Identify which cell holds the provided text, then report its (X, Y) central coordinate. 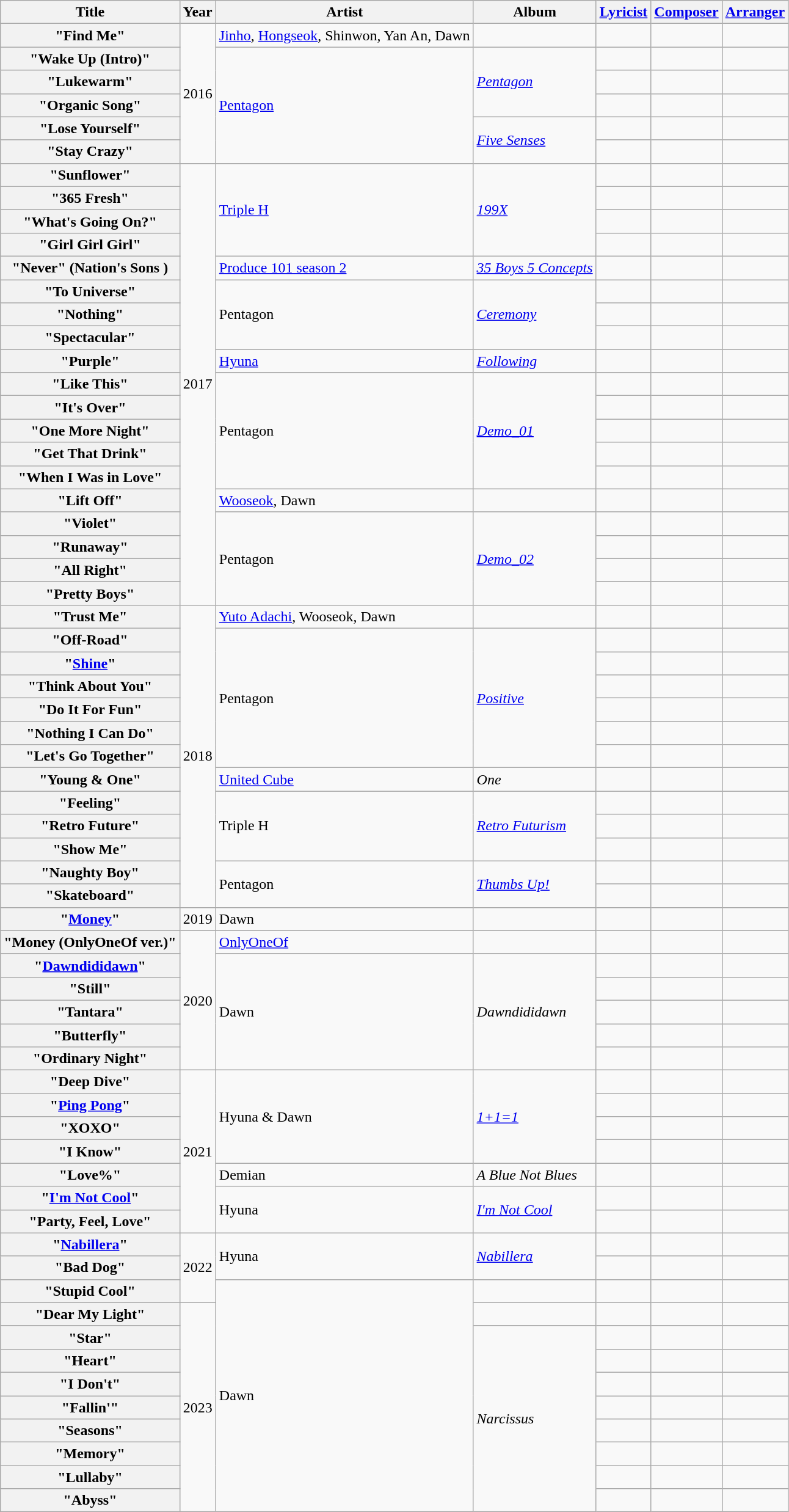
2019 (198, 919)
"Trust Me" (90, 616)
"Lose Yourself" (90, 128)
"Spectacular" (90, 338)
"Seasons" (90, 1431)
Dawndididawn (535, 1012)
"Lukewarm" (90, 82)
Ceremony (535, 315)
Album (535, 12)
I'm Not Cool (535, 1210)
"Lift Off" (90, 500)
"Deep Dive" (90, 1082)
Following (535, 361)
"Money" (90, 919)
"Pretty Boys" (90, 593)
2023 (198, 1408)
Composer (686, 12)
"Money (OnlyOneOf ver.)" (90, 942)
"Party, Feel, Love" (90, 1221)
"I'm Not Cool" (90, 1198)
Five Senses (535, 140)
"Purple" (90, 361)
"I Know" (90, 1152)
"Abyss" (90, 1500)
"Skateboard" (90, 896)
"Star" (90, 1337)
"To Universe" (90, 291)
"All Right" (90, 570)
Year (198, 12)
"It's Over" (90, 407)
"Dear My Light" (90, 1314)
"Nothing" (90, 315)
1+1=1 (535, 1117)
"Off-Road" (90, 640)
2022 (198, 1268)
"Butterfly" (90, 1035)
"When I Was in Love" (90, 477)
"Young & One" (90, 780)
"Naughty Boy" (90, 872)
"365 Fresh" (90, 198)
"Retro Future" (90, 826)
"Love%" (90, 1175)
"Memory" (90, 1454)
Lyricist (624, 12)
Yuto Adachi, Wooseok, Dawn (344, 616)
"Organic Song" (90, 105)
United Cube (344, 780)
"Bad Dog" (90, 1268)
Retro Futurism (535, 826)
A Blue Not Blues (535, 1175)
"Dawndididawn" (90, 965)
"Fallin'" (90, 1407)
199X (535, 210)
2017 (198, 384)
"Find Me" (90, 35)
Narcissus (535, 1419)
Demian (344, 1175)
Artist (344, 12)
Jinho, Hongseok, Shinwon, Yan An, Dawn (344, 35)
35 Boys 5 Concepts (535, 268)
"Think About You" (90, 687)
"Get That Drink" (90, 454)
"Like This" (90, 384)
"I Don't" (90, 1384)
"Ordinary Night" (90, 1059)
Demo_01 (535, 431)
"Sunflower" (90, 175)
"Violet" (90, 524)
"Heart" (90, 1360)
"Lullaby" (90, 1477)
"Tantara" (90, 1012)
OnlyOneOf (344, 942)
Demo_02 (535, 558)
"Nothing I Can Do" (90, 733)
"Nabillera" (90, 1244)
"Show Me" (90, 849)
"Shine" (90, 663)
"Do It For Fun" (90, 710)
"Girl Girl Girl" (90, 244)
2016 (198, 93)
"What's Going On?" (90, 221)
"Runaway" (90, 547)
"Still" (90, 988)
One (535, 780)
Nabillera (535, 1256)
2020 (198, 1000)
Wooseok, Dawn (344, 500)
Hyuna & Dawn (344, 1117)
"Never" (Nation's Sons ) (90, 268)
"Stay Crazy" (90, 152)
Produce 101 season 2 (344, 268)
2021 (198, 1152)
2018 (198, 756)
"Feeling" (90, 803)
"One More Night" (90, 431)
"Ping Pong" (90, 1105)
"Stupid Cool" (90, 1291)
Thumbs Up! (535, 884)
"Let's Go Together" (90, 756)
"XOXO" (90, 1128)
"Wake Up (Intro)" (90, 59)
Arranger (755, 12)
Title (90, 12)
Positive (535, 698)
